Extract the (x, y) coordinate from the center of the cell holding the provided text.  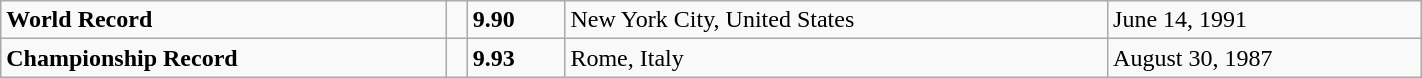
9.90 (516, 20)
August 30, 1987 (1265, 58)
New York City, United States (836, 20)
World Record (224, 20)
9.93 (516, 58)
June 14, 1991 (1265, 20)
Championship Record (224, 58)
Rome, Italy (836, 58)
